Capture the cell that displays the provided text and extract its [x, y] central coordinate. 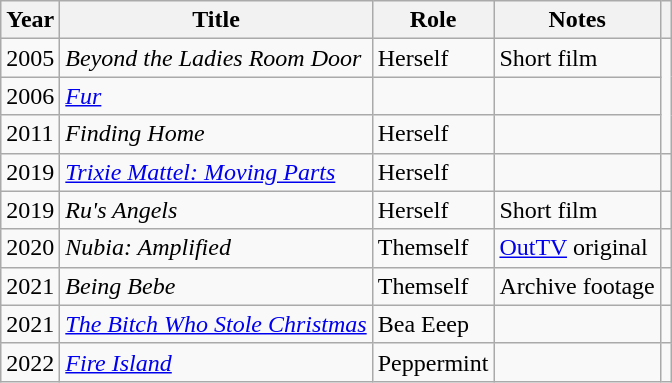
2020 [30, 248]
Nubia: Amplified [216, 248]
Beyond the Ladies Room Door [216, 58]
Ru's Angels [216, 210]
2022 [30, 362]
Finding Home [216, 134]
Archive footage [577, 286]
Role [433, 20]
Notes [577, 20]
Fire Island [216, 362]
2006 [30, 96]
Year [30, 20]
Bea Eeep [433, 324]
Trixie Mattel: Moving Parts [216, 172]
Peppermint [433, 362]
OutTV original [577, 248]
Being Bebe [216, 286]
Fur [216, 96]
The Bitch Who Stole Christmas [216, 324]
2005 [30, 58]
Title [216, 20]
2011 [30, 134]
